Detect which cell encompasses the target text, then output its [X, Y] center coordinate. 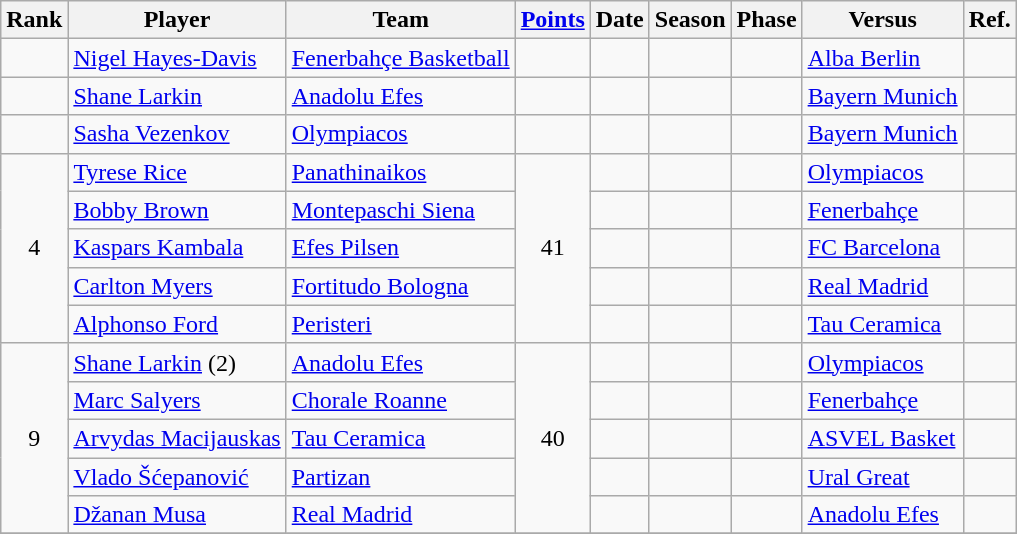
Shane Larkin (2) [177, 362]
Tyrese Rice [177, 172]
Carlton Myers [177, 286]
Fortitudo Bologna [400, 286]
Season [690, 20]
Phase [766, 20]
4 [34, 248]
41 [552, 248]
ASVEL Basket [882, 438]
Alphonso Ford [177, 324]
Marc Salyers [177, 400]
Alba Berlin [882, 58]
Bobby Brown [177, 210]
Arvydas Macijauskas [177, 438]
Shane Larkin [177, 96]
Player [177, 20]
Ref. [990, 20]
Vlado Šćepanović [177, 477]
Partizan [400, 477]
Kaspars Kambala [177, 248]
Efes Pilsen [400, 248]
Date [620, 20]
40 [552, 438]
Panathinaikos [400, 172]
Montepaschi Siena [400, 210]
Sasha Vezenkov [177, 134]
Team [400, 20]
Džanan Musa [177, 515]
Nigel Hayes-Davis [177, 58]
FC Barcelona [882, 248]
Fenerbahçe Basketball [400, 58]
9 [34, 438]
Ural Great [882, 477]
Peristeri [400, 324]
Points [552, 20]
Rank [34, 20]
Versus [882, 20]
Chorale Roanne [400, 400]
